Pinpoint the cell where the given text exists, returning its [X, Y] midpoint coordinate. 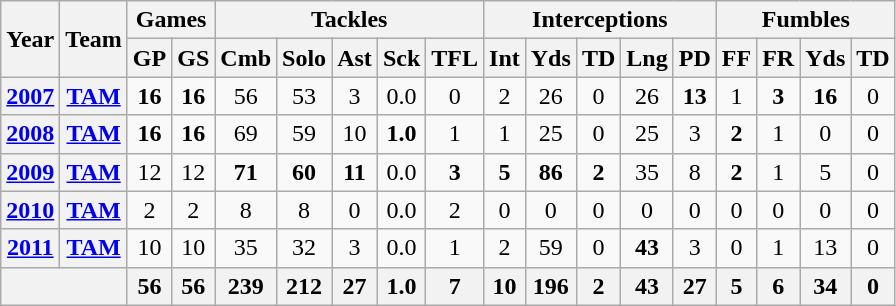
53 [304, 96]
GS [194, 58]
86 [550, 172]
FR [778, 58]
Cmb [246, 58]
11 [355, 172]
69 [246, 134]
34 [826, 286]
Tackles [350, 20]
2010 [30, 210]
239 [246, 286]
Solo [304, 58]
212 [304, 286]
71 [246, 172]
Team [94, 39]
2007 [30, 96]
6 [778, 286]
2011 [30, 248]
PD [694, 58]
2008 [30, 134]
GP [149, 58]
60 [304, 172]
2009 [30, 172]
Lng [647, 58]
Fumbles [806, 20]
FF [736, 58]
32 [304, 248]
Int [505, 58]
Interceptions [600, 20]
Games [170, 20]
Sck [401, 58]
Ast [355, 58]
Year [30, 39]
TFL [455, 58]
7 [455, 286]
196 [550, 286]
